From the cell containing the given text, extract its center point as [x, y] coordinate. 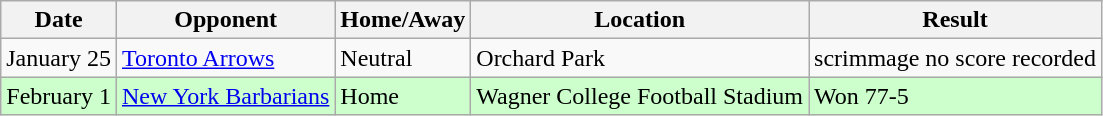
Result [956, 20]
February 1 [59, 96]
Home [403, 96]
Date [59, 20]
Opponent [225, 20]
Location [640, 20]
New York Barbarians [225, 96]
Neutral [403, 58]
Orchard Park [640, 58]
scrimmage no score recorded [956, 58]
January 25 [59, 58]
Wagner College Football Stadium [640, 96]
Toronto Arrows [225, 58]
Home/Away [403, 20]
Won 77-5 [956, 96]
